Scan for the cell matching the given text and deliver its (X, Y) coordinate at center. 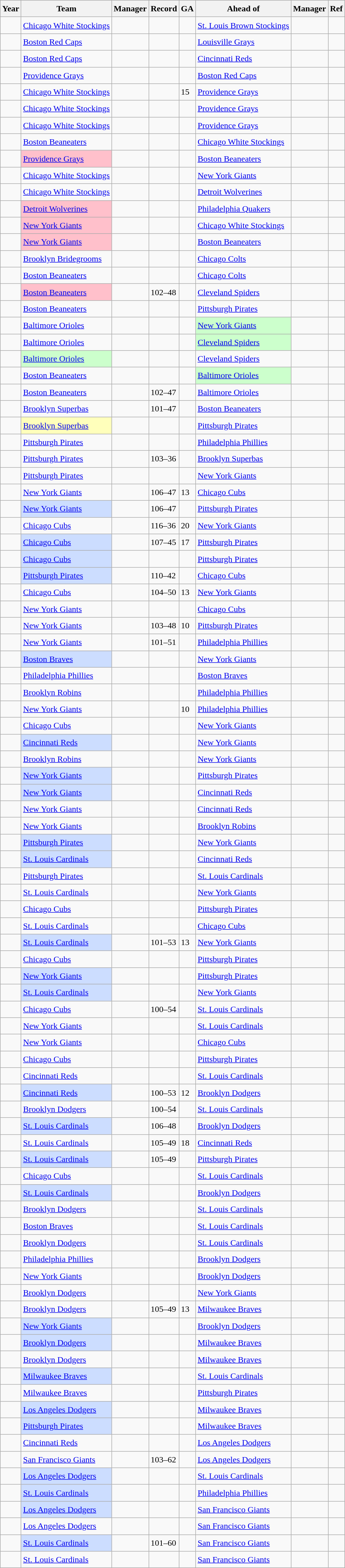
101–51 (164, 642)
106–48 (164, 1126)
Ref (336, 9)
Philadelphia Quakers (243, 209)
110–42 (164, 575)
Team (67, 9)
Record (164, 9)
107–45 (164, 542)
Ahead of (243, 9)
103–62 (164, 1459)
St. Louis Brown Stockings (243, 26)
Louisville Grays (243, 42)
Brooklyn Bridegrooms (67, 259)
104–50 (164, 592)
101–53 (164, 943)
103–36 (164, 459)
Year (11, 9)
100–53 (164, 1093)
101–47 (164, 409)
17 (188, 542)
116–36 (164, 526)
102–47 (164, 392)
102–48 (164, 292)
12 (188, 1093)
20 (188, 526)
18 (188, 1142)
15 (188, 92)
101–60 (164, 1543)
GA (188, 9)
103–48 (164, 626)
